Return the (x, y) coordinate for the center point of the cell that contains the specified text.  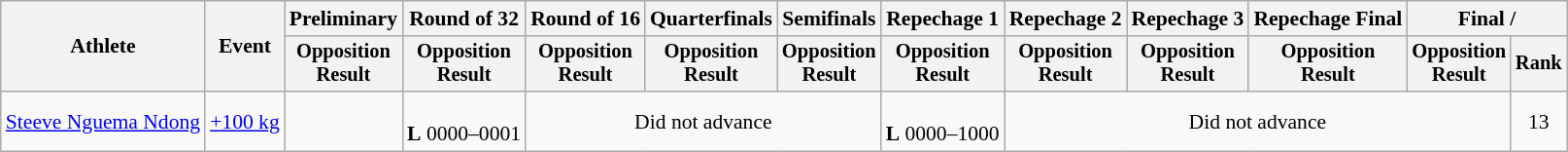
Repechage 1 (942, 19)
Round of 32 (464, 19)
Event (245, 47)
L 0000–0001 (464, 121)
Semifinals (830, 19)
Rank (1539, 64)
Quarterfinals (711, 19)
L 0000–1000 (942, 121)
Preliminary (344, 19)
Repechage 2 (1066, 19)
Round of 16 (585, 19)
+100 kg (245, 121)
Repechage Final (1327, 19)
Athlete (103, 47)
Repechage 3 (1188, 19)
Steeve Nguema Ndong (103, 121)
Final / (1486, 19)
13 (1539, 121)
